Return (x, y) of the center of cell containing provided text 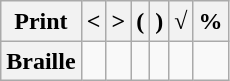
√ (181, 21)
Braille (41, 61)
( (140, 21)
< (94, 21)
% (210, 21)
) (160, 21)
> (118, 21)
Print (41, 21)
